Return [x, y] of the center of cell containing provided text 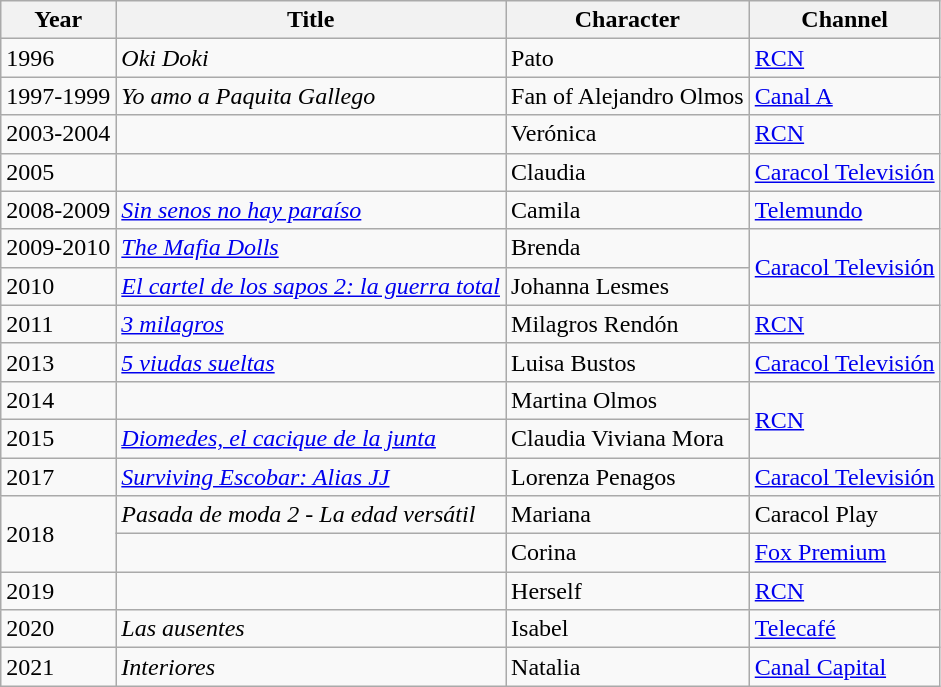
Title [311, 20]
Character [628, 20]
Pasada de moda 2 - La edad versátil [311, 515]
Year [58, 20]
Corina [628, 553]
Claudia Viviana Mora [628, 438]
Sin senos no hay paraíso [311, 210]
Fox Premium [844, 553]
2005 [58, 172]
Yo amo a Paquita Gallego [311, 96]
2010 [58, 286]
2008-2009 [58, 210]
Surviving Escobar: Alias JJ [311, 477]
2021 [58, 667]
Natalia [628, 667]
3 milagros [311, 324]
Claudia [628, 172]
Camila [628, 210]
2009-2010 [58, 248]
2011 [58, 324]
Channel [844, 20]
Milagros Rendón [628, 324]
El cartel de los sapos 2: la guerra total [311, 286]
Johanna Lesmes [628, 286]
Luisa Bustos [628, 362]
Interiores [311, 667]
Isabel [628, 629]
5 viudas sueltas [311, 362]
Telecafé [844, 629]
Martina Olmos [628, 400]
Canal Capital [844, 667]
Caracol Play [844, 515]
2013 [58, 362]
2020 [58, 629]
Herself [628, 591]
1996 [58, 58]
Oki Doki [311, 58]
Fan of Alejandro Olmos [628, 96]
Canal A [844, 96]
Telemundo [844, 210]
1997-1999 [58, 96]
2018 [58, 534]
2003-2004 [58, 134]
Lorenza Penagos [628, 477]
Las ausentes [311, 629]
Pato [628, 58]
Mariana [628, 515]
Verónica [628, 134]
2015 [58, 438]
The Mafia Dolls [311, 248]
2019 [58, 591]
Brenda [628, 248]
2014 [58, 400]
2017 [58, 477]
Diomedes, el cacique de la junta [311, 438]
